Extract the (x, y) coordinate from the center of the cell holding the provided text.  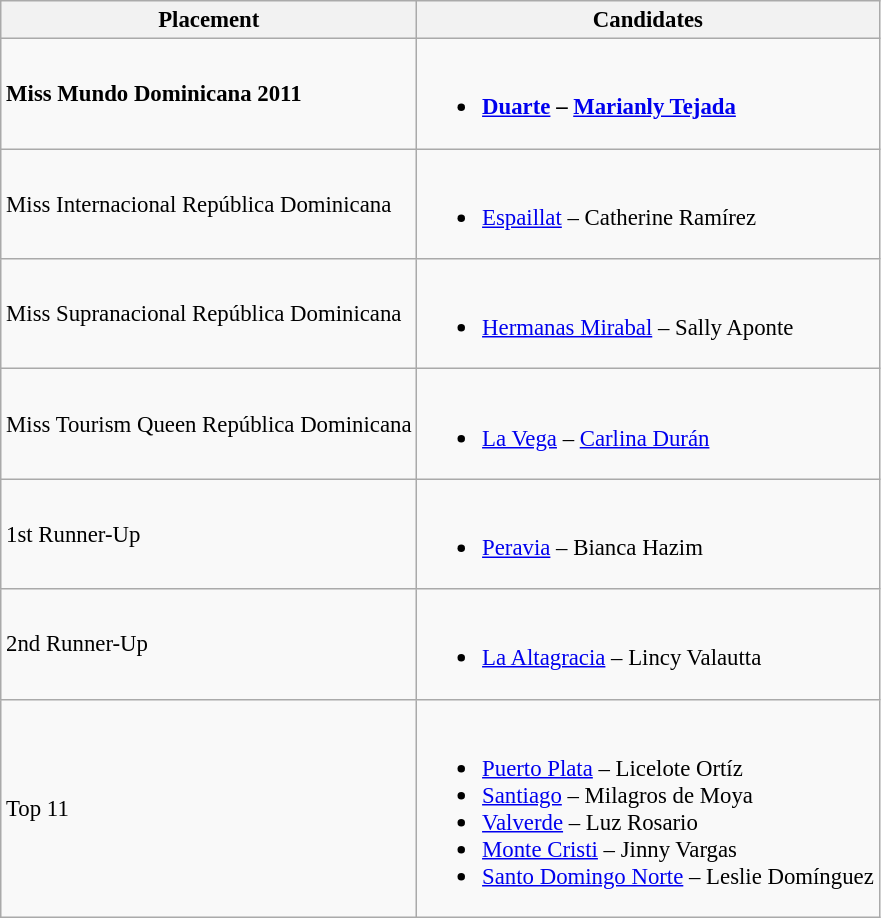
La Vega – Carlina Durán (648, 424)
Placement (209, 20)
2nd Runner-Up (209, 644)
Miss Mundo Dominicana 2011 (209, 94)
1st Runner-Up (209, 534)
Peravia – Bianca Hazim (648, 534)
Hermanas Mirabal – Sally Aponte (648, 314)
Miss Tourism Queen República Dominicana (209, 424)
Duarte – Marianly Tejada (648, 94)
Espaillat – Catherine Ramírez (648, 204)
Miss Supranacional República Dominicana (209, 314)
Puerto Plata – Licelote OrtízSantiago – Milagros de MoyaValverde – Luz RosarioMonte Cristi – Jinny VargasSanto Domingo Norte – Leslie Domínguez (648, 808)
Miss Internacional República Dominicana (209, 204)
Candidates (648, 20)
La Altagracia – Lincy Valautta (648, 644)
Top 11 (209, 808)
